Output the (x, y) coordinate of the center of the cell containing the given text.  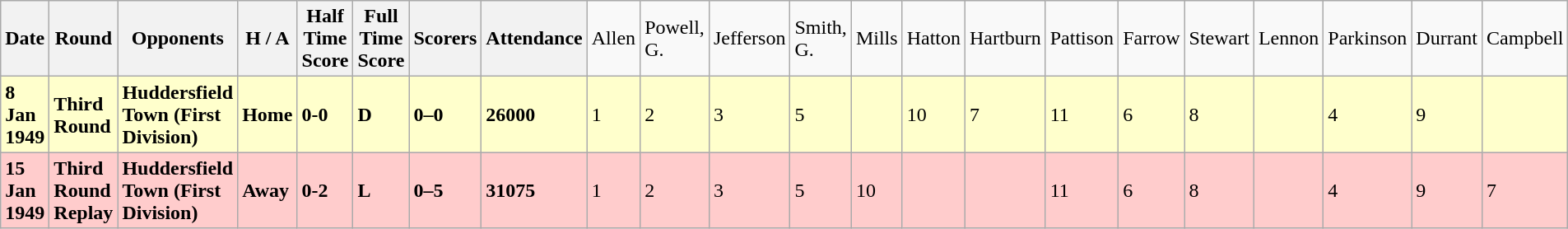
Opponents (178, 39)
D (381, 114)
0–5 (445, 190)
Scorers (445, 39)
0-0 (325, 114)
Powell, G. (675, 39)
31075 (534, 190)
Round (84, 39)
0-2 (325, 190)
15 Jan 1949 (25, 190)
Smith, G. (821, 39)
Attendance (534, 39)
0–0 (445, 114)
Hartburn (1006, 39)
Durrant (1447, 39)
Away (268, 190)
Allen (613, 39)
Farrow (1152, 39)
Home (268, 114)
Mills (877, 39)
Full Time Score (381, 39)
Jefferson (749, 39)
Date (25, 39)
Hatton (933, 39)
Third Round Replay (84, 190)
8 Jan 1949 (25, 114)
L (381, 190)
Third Round (84, 114)
Stewart (1219, 39)
Pattison (1082, 39)
Lennon (1288, 39)
26000 (534, 114)
H / A (268, 39)
Half Time Score (325, 39)
Campbell (1525, 39)
Parkinson (1368, 39)
